From the cell containing the given text, extract its center point as [X, Y] coordinate. 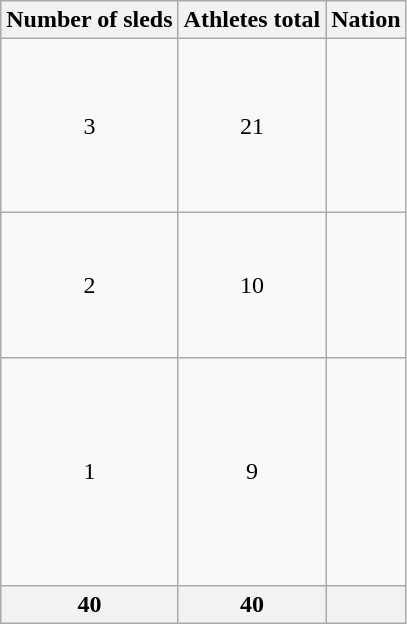
9 [252, 472]
2 [90, 285]
21 [252, 126]
Nation [366, 20]
3 [90, 126]
1 [90, 472]
Number of sleds [90, 20]
Athletes total [252, 20]
10 [252, 285]
